Identify which cell holds the provided text, then report its [x, y] central coordinate. 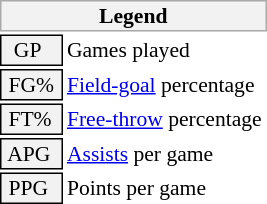
Points per game [166, 188]
Free-throw percentage [166, 120]
FG% [31, 85]
PPG [31, 188]
GP [31, 50]
Games played [166, 50]
APG [31, 154]
Legend [134, 16]
Field-goal percentage [166, 85]
FT% [31, 120]
Assists per game [166, 154]
